From the cell containing the given text, extract its center point as (x, y) coordinate. 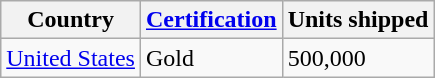
Certification (211, 20)
United States (71, 58)
Units shipped (358, 20)
500,000 (358, 58)
Gold (211, 58)
Country (71, 20)
